Scan for the cell matching the given text and deliver its [X, Y] coordinate at center. 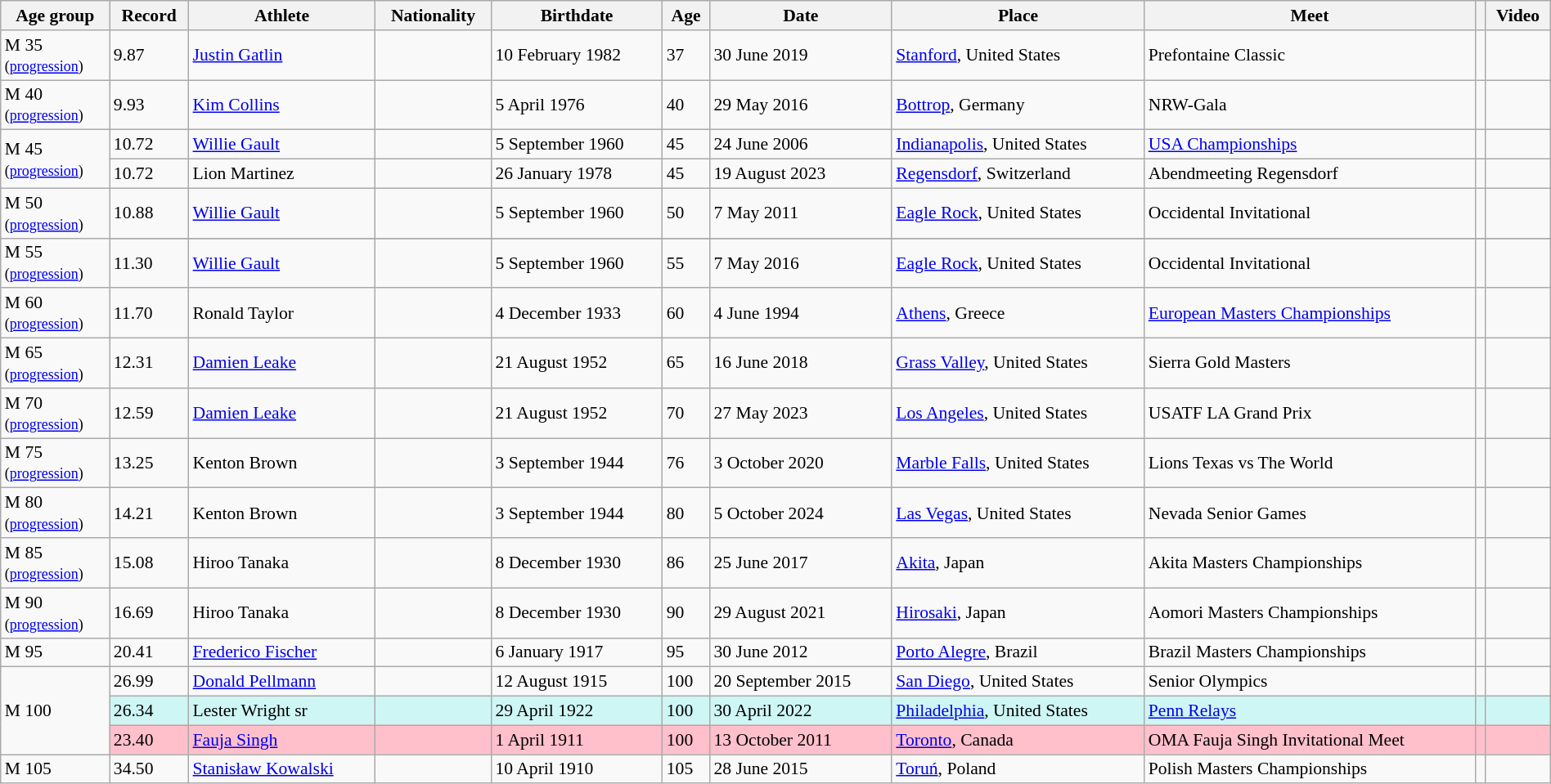
20 September 2015 [800, 682]
Indianapolis, United States [1018, 145]
15.08 [149, 562]
Philadelphia, United States [1018, 711]
5 April 1976 [576, 105]
Frederico Fischer [282, 652]
Los Angeles, United States [1018, 414]
10.88 [149, 213]
M 95 [56, 652]
Senior Olympics [1310, 682]
Aomori Masters Championships [1310, 613]
Porto Alegre, Brazil [1018, 652]
Place [1018, 16]
10 April 1910 [576, 769]
Birthdate [576, 16]
86 [686, 562]
14.21 [149, 513]
Nationality [434, 16]
34.50 [149, 769]
13 October 2011 [800, 740]
90 [686, 613]
Age [686, 16]
USA Championships [1310, 145]
9.93 [149, 105]
M 45 (progression) [56, 159]
Bottrop, Germany [1018, 105]
30 June 2012 [800, 652]
37 [686, 56]
30 June 2019 [800, 56]
Donald Pellmann [282, 682]
Las Vegas, United States [1018, 513]
European Masters Championships [1310, 314]
Video [1518, 16]
23.40 [149, 740]
Penn Relays [1310, 711]
9.87 [149, 56]
USATF LA Grand Prix [1310, 414]
105 [686, 769]
Stanford, United States [1018, 56]
Athlete [282, 16]
Kim Collins [282, 105]
Marble Falls, United States [1018, 463]
10 February 1982 [576, 56]
Toruń, Poland [1018, 769]
Nevada Senior Games [1310, 513]
Stanisław Kowalski [282, 769]
M 65 (progression) [56, 363]
Akita Masters Championships [1310, 562]
Brazil Masters Championships [1310, 652]
20.41 [149, 652]
Lion Martinez [282, 174]
San Diego, United States [1018, 682]
Athens, Greece [1018, 314]
55 [686, 263]
25 June 2017 [800, 562]
27 May 2023 [800, 414]
Sierra Gold Masters [1310, 363]
26.34 [149, 711]
5 October 2024 [800, 513]
16.69 [149, 613]
M 80 (progression) [56, 513]
1 April 1911 [576, 740]
Grass Valley, United States [1018, 363]
19 August 2023 [800, 174]
60 [686, 314]
24 June 2006 [800, 145]
Regensdorf, Switzerland [1018, 174]
13.25 [149, 463]
12.59 [149, 414]
M 85 (progression) [56, 562]
Record [149, 16]
7 May 2016 [800, 263]
28 June 2015 [800, 769]
M 90 (progression) [56, 613]
M 55 (progression) [56, 263]
Justin Gatlin [282, 56]
M 75 (progression) [56, 463]
50 [686, 213]
76 [686, 463]
NRW-Gala [1310, 105]
70 [686, 414]
Hirosaki, Japan [1018, 613]
M 60 (progression) [56, 314]
4 June 1994 [800, 314]
M 70 (progression) [56, 414]
30 April 2022 [800, 711]
Date [800, 16]
Lester Wright sr [282, 711]
Fauja Singh [282, 740]
OMA Fauja Singh Invitational Meet [1310, 740]
26.99 [149, 682]
Prefontaine Classic [1310, 56]
Meet [1310, 16]
12 August 1915 [576, 682]
M 100 [56, 711]
65 [686, 363]
29 April 1922 [576, 711]
11.70 [149, 314]
M 35 (progression) [56, 56]
M 105 [56, 769]
7 May 2011 [800, 213]
4 December 1933 [576, 314]
12.31 [149, 363]
Akita, Japan [1018, 562]
6 January 1917 [576, 652]
11.30 [149, 263]
Lions Texas vs The World [1310, 463]
M 50 (progression) [56, 213]
29 May 2016 [800, 105]
80 [686, 513]
40 [686, 105]
Ronald Taylor [282, 314]
29 August 2021 [800, 613]
M 40 (progression) [56, 105]
3 October 2020 [800, 463]
Age group [56, 16]
16 June 2018 [800, 363]
95 [686, 652]
Toronto, Canada [1018, 740]
26 January 1978 [576, 174]
Polish Masters Championships [1310, 769]
Abendmeeting Regensdorf [1310, 174]
